Extract the (X, Y) coordinate from the center of the cell holding the provided text.  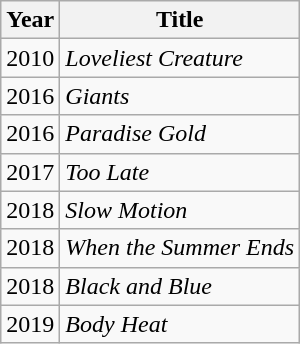
Loveliest Creature (180, 58)
2017 (30, 172)
Slow Motion (180, 210)
Black and Blue (180, 286)
2019 (30, 324)
Title (180, 20)
When the Summer Ends (180, 248)
Paradise Gold (180, 134)
Giants (180, 96)
Year (30, 20)
2010 (30, 58)
Body Heat (180, 324)
Too Late (180, 172)
